Locate the cell with the specified text and output its (x, y) center coordinate. 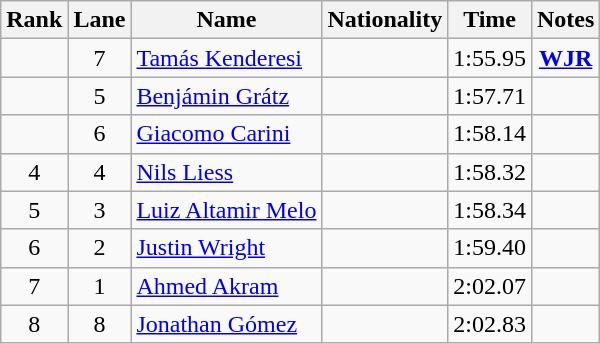
1:59.40 (490, 248)
1:55.95 (490, 58)
1 (100, 286)
1:58.32 (490, 172)
Justin Wright (226, 248)
2:02.83 (490, 324)
1:57.71 (490, 96)
Ahmed Akram (226, 286)
Luiz Altamir Melo (226, 210)
Name (226, 20)
Nils Liess (226, 172)
WJR (565, 58)
Notes (565, 20)
3 (100, 210)
Benjámin Grátz (226, 96)
1:58.34 (490, 210)
Lane (100, 20)
Nationality (385, 20)
2:02.07 (490, 286)
2 (100, 248)
Rank (34, 20)
Time (490, 20)
Tamás Kenderesi (226, 58)
Giacomo Carini (226, 134)
Jonathan Gómez (226, 324)
1:58.14 (490, 134)
